Provide the [X, Y] coordinate of the cell's center where the given text is located.  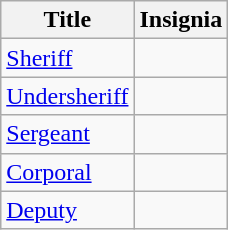
Undersheriff [68, 96]
Deputy [68, 210]
Corporal [68, 172]
Insignia [181, 20]
Sheriff [68, 58]
Title [68, 20]
Sergeant [68, 134]
